Locate the cell with the specified text and output its [X, Y] center coordinate. 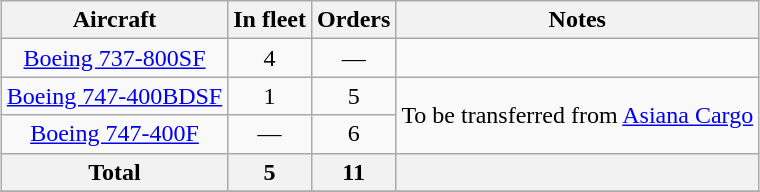
4 [270, 58]
Orders [353, 20]
11 [353, 172]
Boeing 747-400BDSF [114, 96]
1 [270, 96]
In fleet [270, 20]
6 [353, 134]
Boeing 747-400F [114, 134]
Total [114, 172]
Boeing 737-800SF [114, 58]
Notes [578, 20]
To be transferred from Asiana Cargo [578, 115]
Aircraft [114, 20]
